Return the [x, y] coordinate for the center point of the cell that contains the specified text.  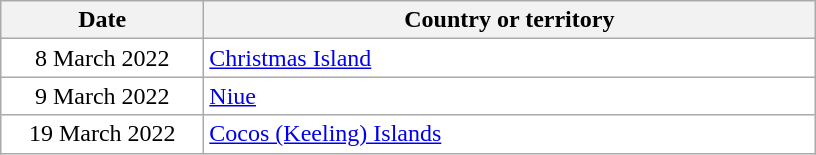
Cocos (Keeling) Islands [510, 134]
Country or territory [510, 20]
Date [102, 20]
19 March 2022 [102, 134]
Christmas Island [510, 58]
Niue [510, 96]
8 March 2022 [102, 58]
9 March 2022 [102, 96]
